Locate the cell with the specified text and output its (X, Y) center coordinate. 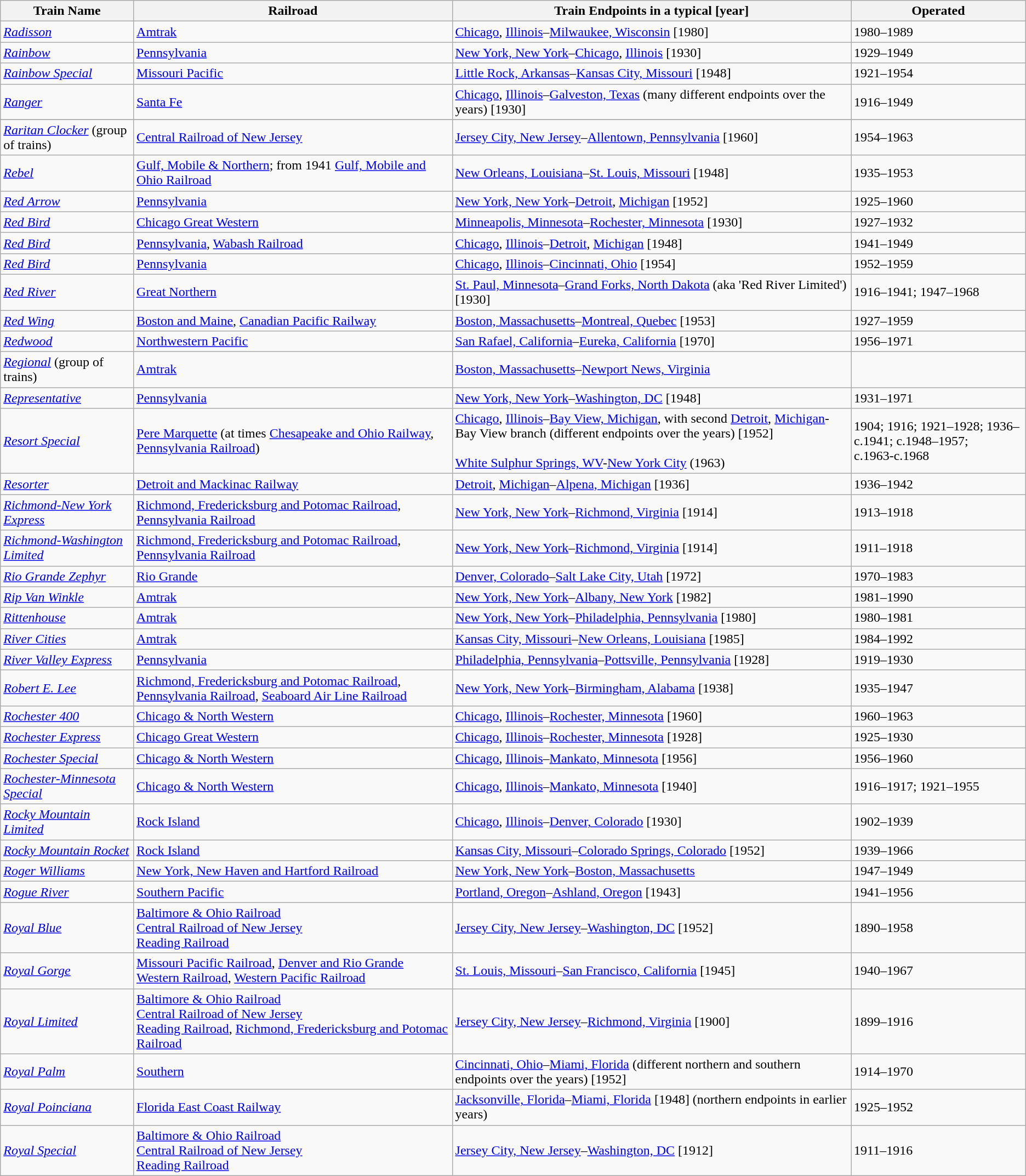
Resort Special (67, 441)
Resorter (67, 484)
Rio Grande Zephyr (67, 576)
River Valley Express (67, 660)
Railroad (293, 11)
Chicago, Illinois–Cincinnati, Ohio [1954] (651, 264)
Central Railroad of New Jersey (293, 137)
Pere Marquette (at times Chesapeake and Ohio Railway, Pennsylvania Railroad) (293, 441)
Boston, Massachusetts–Newport News, Virginia (651, 370)
Chicago, Illinois–Mankato, Minnesota [1940] (651, 786)
Red River (67, 292)
Detroit and Mackinac Railway (293, 484)
Little Rock, Arkansas–Kansas City, Missouri [1948] (651, 73)
Royal Special (67, 1150)
Royal Limited (67, 1021)
Santa Fe (293, 102)
1914–1970 (938, 1071)
Radisson (67, 32)
Rogue River (67, 892)
Royal Blue (67, 928)
Jersey City, New Jersey–Richmond, Virginia [1900] (651, 1021)
Rocky Mountain Rocket (67, 850)
Red Arrow (67, 201)
1941–1949 (938, 243)
Cincinnati, Ohio–Miami, Florida (different northern and southern endpoints over the years) [1952] (651, 1071)
New York, New Haven and Hartford Railroad (293, 871)
Boston and Maine, Canadian Pacific Railway (293, 321)
Chicago, Illinois–Galveston, Texas (many different endpoints over the years) [1930] (651, 102)
Regional (group of trains) (67, 370)
1980–1989 (938, 32)
New York, New York–Boston, Massachusetts (651, 871)
Philadelphia, Pennsylvania–Pottsville, Pennsylvania [1928] (651, 660)
New Orleans, Louisiana–St. Louis, Missouri [1948] (651, 173)
Rochester Special (67, 758)
Roger Williams (67, 871)
Representative (67, 398)
New York, New York–Chicago, Illinois [1930] (651, 53)
Jacksonville, Florida–Miami, Florida [1948] (northern endpoints in earlier years) (651, 1107)
Detroit, Michigan–Alpena, Michigan [1936] (651, 484)
1941–1956 (938, 892)
Jersey City, New Jersey–Washington, DC [1952] (651, 928)
Raritan Clocker (group of trains) (67, 137)
Chicago, Illinois–Denver, Colorado [1930] (651, 822)
1911–1918 (938, 548)
1954–1963 (938, 137)
Chicago, Illinois–Detroit, Michigan [1948] (651, 243)
1925–1952 (938, 1107)
1956–1971 (938, 342)
Missouri Pacific (293, 73)
Missouri Pacific Railroad, Denver and Rio Grande Western Railroad, Western Pacific Railroad (293, 970)
Rebel (67, 173)
1927–1932 (938, 222)
Royal Palm (67, 1071)
1927–1959 (938, 321)
1899–1916 (938, 1021)
Minneapolis, Minnesota–Rochester, Minnesota [1930] (651, 222)
San Rafael, California–Eureka, California [1970] (651, 342)
Baltimore & Ohio RailroadCentral Railroad of New JerseyReading Railroad, Richmond, Fredericksburg and Potomac Railroad (293, 1021)
1902–1939 (938, 822)
Jersey City, New Jersey–Allentown, Pennsylvania [1960] (651, 137)
1970–1983 (938, 576)
1935–1953 (938, 173)
1956–1960 (938, 758)
1935–1947 (938, 688)
Southern (293, 1071)
Richmond, Fredericksburg and Potomac Railroad, Pennsylvania Railroad, Seaboard Air Line Railroad (293, 688)
Pennsylvania, Wabash Railroad (293, 243)
Rainbow (67, 53)
Chicago, Illinois–Milwaukee, Wisconsin [1980] (651, 32)
1980–1981 (938, 618)
Rocky Mountain Limited (67, 822)
1925–1960 (938, 201)
Richmond-New York Express (67, 512)
Rainbow Special (67, 73)
1940–1967 (938, 970)
Denver, Colorado–Salt Lake City, Utah [1972] (651, 576)
Operated (938, 11)
1916–1949 (938, 102)
Ranger (67, 102)
River Cities (67, 639)
1929–1949 (938, 53)
1916–1941; 1947–1968 (938, 292)
Chicago, Illinois–Rochester, Minnesota [1960] (651, 716)
Great Northern (293, 292)
Gulf, Mobile & Northern; from 1941 Gulf, Mobile and Ohio Railroad (293, 173)
1936–1942 (938, 484)
New York, New York–Detroit, Michigan [1952] (651, 201)
1919–1930 (938, 660)
1947–1949 (938, 871)
Robert E. Lee (67, 688)
1939–1966 (938, 850)
Rochester-Minnesota Special (67, 786)
Royal Gorge (67, 970)
Florida East Coast Railway (293, 1107)
Rochester 400 (67, 716)
Chicago, Illinois–Rochester, Minnesota [1928] (651, 737)
1904; 1916; 1921–1928; 1936–c.1941; c.1948–1957;c.1963-c.1968 (938, 441)
Rochester Express (67, 737)
1913–1918 (938, 512)
1911–1916 (938, 1150)
New York, New York–Washington, DC [1948] (651, 398)
Kansas City, Missouri–New Orleans, Louisiana [1985] (651, 639)
1925–1930 (938, 737)
New York, New York–Philadelphia, Pennsylvania [1980] (651, 618)
1890–1958 (938, 928)
Train Name (67, 11)
Rip Van Winkle (67, 597)
Chicago, Illinois–Mankato, Minnesota [1956] (651, 758)
Rio Grande (293, 576)
1952–1959 (938, 264)
Redwood (67, 342)
Boston, Massachusetts–Montreal, Quebec [1953] (651, 321)
St. Paul, Minnesota–Grand Forks, North Dakota (aka 'Red River Limited') [1930] (651, 292)
Kansas City, Missouri–Colorado Springs, Colorado [1952] (651, 850)
Northwestern Pacific (293, 342)
1984–1992 (938, 639)
Portland, Oregon–Ashland, Oregon [1943] (651, 892)
Richmond-Washington Limited (67, 548)
Rittenhouse (67, 618)
1981–1990 (938, 597)
Royal Poinciana (67, 1107)
Train Endpoints in a typical [year] (651, 11)
New York, New York–Albany, New York [1982] (651, 597)
1916–1917; 1921–1955 (938, 786)
Southern Pacific (293, 892)
1960–1963 (938, 716)
1931–1971 (938, 398)
St. Louis, Missouri–San Francisco, California [1945] (651, 970)
Jersey City, New Jersey–Washington, DC [1912] (651, 1150)
1921–1954 (938, 73)
New York, New York–Birmingham, Alabama [1938] (651, 688)
Red Wing (67, 321)
